Scan for the cell matching the given text and deliver its (X, Y) coordinate at center. 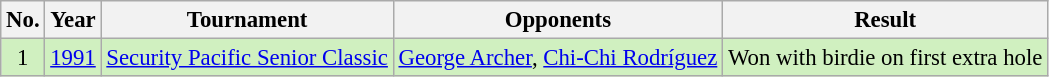
Won with birdie on first extra hole (886, 58)
No. (23, 20)
George Archer, Chi-Chi Rodríguez (558, 58)
Year (73, 20)
1 (23, 58)
Result (886, 20)
Security Pacific Senior Classic (247, 58)
1991 (73, 58)
Tournament (247, 20)
Opponents (558, 20)
